Extract the [X, Y] coordinate from the center of the cell holding the provided text.  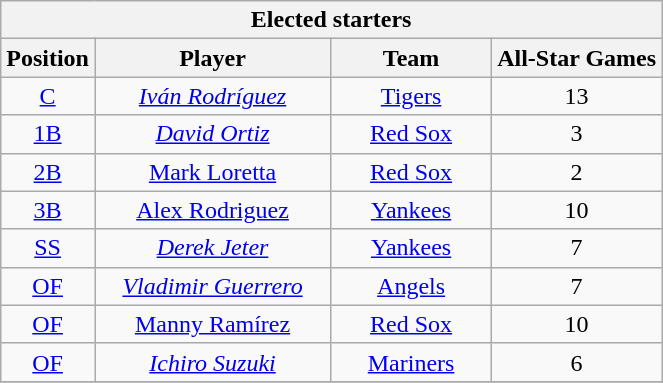
2B [48, 172]
13 [577, 96]
All-Star Games [577, 58]
Tigers [412, 96]
Ichiro Suzuki [212, 362]
Iván Rodríguez [212, 96]
Angels [412, 286]
SS [48, 248]
Derek Jeter [212, 248]
Position [48, 58]
2 [577, 172]
Elected starters [332, 20]
Mariners [412, 362]
David Ortiz [212, 134]
Vladimir Guerrero [212, 286]
Mark Loretta [212, 172]
Player [212, 58]
6 [577, 362]
1B [48, 134]
3B [48, 210]
C [48, 96]
Team [412, 58]
Manny Ramírez [212, 324]
3 [577, 134]
Alex Rodriguez [212, 210]
